Return (X, Y) of the center of cell containing provided text 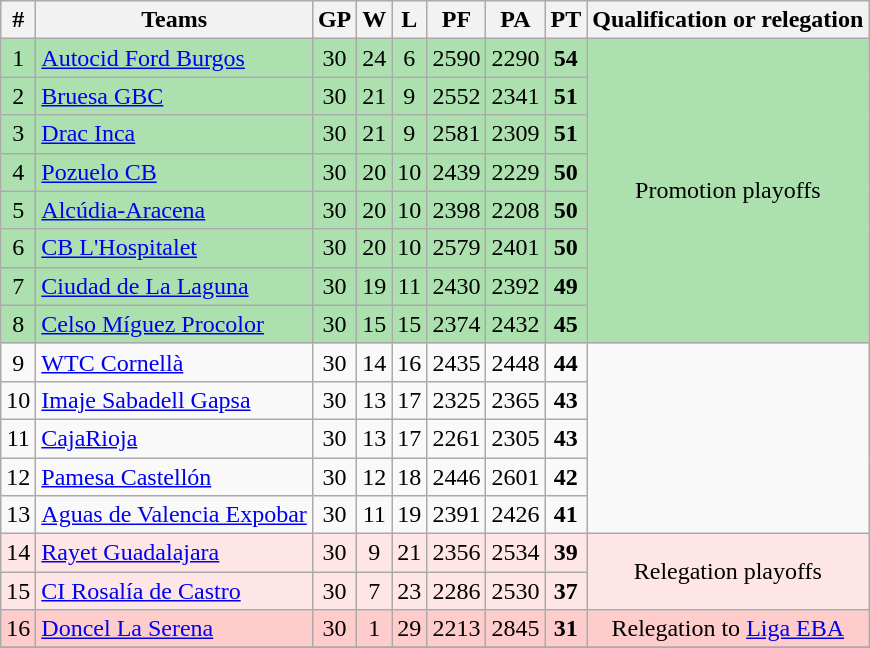
41 (566, 515)
2341 (516, 96)
2530 (516, 591)
2430 (456, 286)
42 (566, 477)
37 (566, 591)
2439 (456, 172)
Ciudad de La Laguna (174, 286)
24 (374, 58)
2398 (456, 210)
Relegation to Liga EBA (728, 629)
CB L'Hospitalet (174, 248)
2845 (516, 629)
Aguas de Valencia Expobar (174, 515)
Doncel La Serena (174, 629)
2325 (456, 400)
L (410, 20)
2208 (516, 210)
Pozuelo CB (174, 172)
Relegation playoffs (728, 572)
W (374, 20)
2374 (456, 324)
PT (566, 20)
Bruesa GBC (174, 96)
2309 (516, 134)
2579 (456, 248)
18 (410, 477)
Promotion playoffs (728, 191)
2 (18, 96)
2392 (516, 286)
2448 (516, 362)
2401 (516, 248)
2391 (456, 515)
CI Rosalía de Castro (174, 591)
2590 (456, 58)
Qualification or relegation (728, 20)
3 (18, 134)
4 (18, 172)
Drac Inca (174, 134)
2426 (516, 515)
2432 (516, 324)
Imaje Sabadell Gapsa (174, 400)
2305 (516, 438)
2356 (456, 553)
2534 (516, 553)
2286 (456, 591)
2290 (516, 58)
2261 (456, 438)
23 (410, 591)
PA (516, 20)
44 (566, 362)
2581 (456, 134)
Teams (174, 20)
2552 (456, 96)
2435 (456, 362)
2365 (516, 400)
29 (410, 629)
2229 (516, 172)
31 (566, 629)
54 (566, 58)
2601 (516, 477)
Pamesa Castellón (174, 477)
Autocid Ford Burgos (174, 58)
8 (18, 324)
WTC Cornellà (174, 362)
# (18, 20)
2213 (456, 629)
49 (566, 286)
CajaRioja (174, 438)
GP (334, 20)
39 (566, 553)
5 (18, 210)
Rayet Guadalajara (174, 553)
Celso Míguez Procolor (174, 324)
2446 (456, 477)
Alcúdia-Aracena (174, 210)
PF (456, 20)
45 (566, 324)
